Detect which cell encompasses the target text, then output its (X, Y) center coordinate. 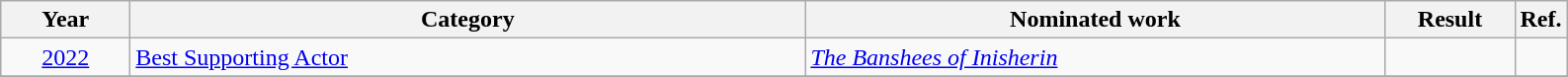
The Banshees of Inisherin (1095, 57)
Best Supporting Actor (468, 57)
Result (1450, 20)
Ref. (1541, 20)
Category (468, 20)
Year (65, 20)
Nominated work (1095, 20)
2022 (65, 57)
